Determine the [x, y] coordinate at the center of the cell enclosing the given text.  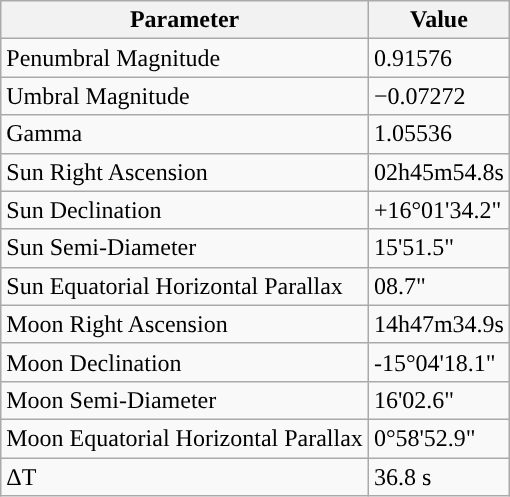
0°58'52.9" [438, 438]
+16°01'34.2" [438, 210]
Penumbral Magnitude [185, 58]
36.8 s [438, 477]
02h45m54.8s [438, 172]
16'02.6" [438, 400]
08.7" [438, 286]
ΔT [185, 477]
Sun Declination [185, 210]
Moon Declination [185, 362]
Sun Semi-Diameter [185, 248]
14h47m34.9s [438, 324]
Gamma [185, 134]
Sun Right Ascension [185, 172]
15'51.5" [438, 248]
−0.07272 [438, 96]
Umbral Magnitude [185, 96]
Sun Equatorial Horizontal Parallax [185, 286]
0.91576 [438, 58]
1.05536 [438, 134]
-15°04'18.1" [438, 362]
Value [438, 20]
Parameter [185, 20]
Moon Right Ascension [185, 324]
Moon Semi-Diameter [185, 400]
Moon Equatorial Horizontal Parallax [185, 438]
